Return (X, Y) of the center of cell containing provided text 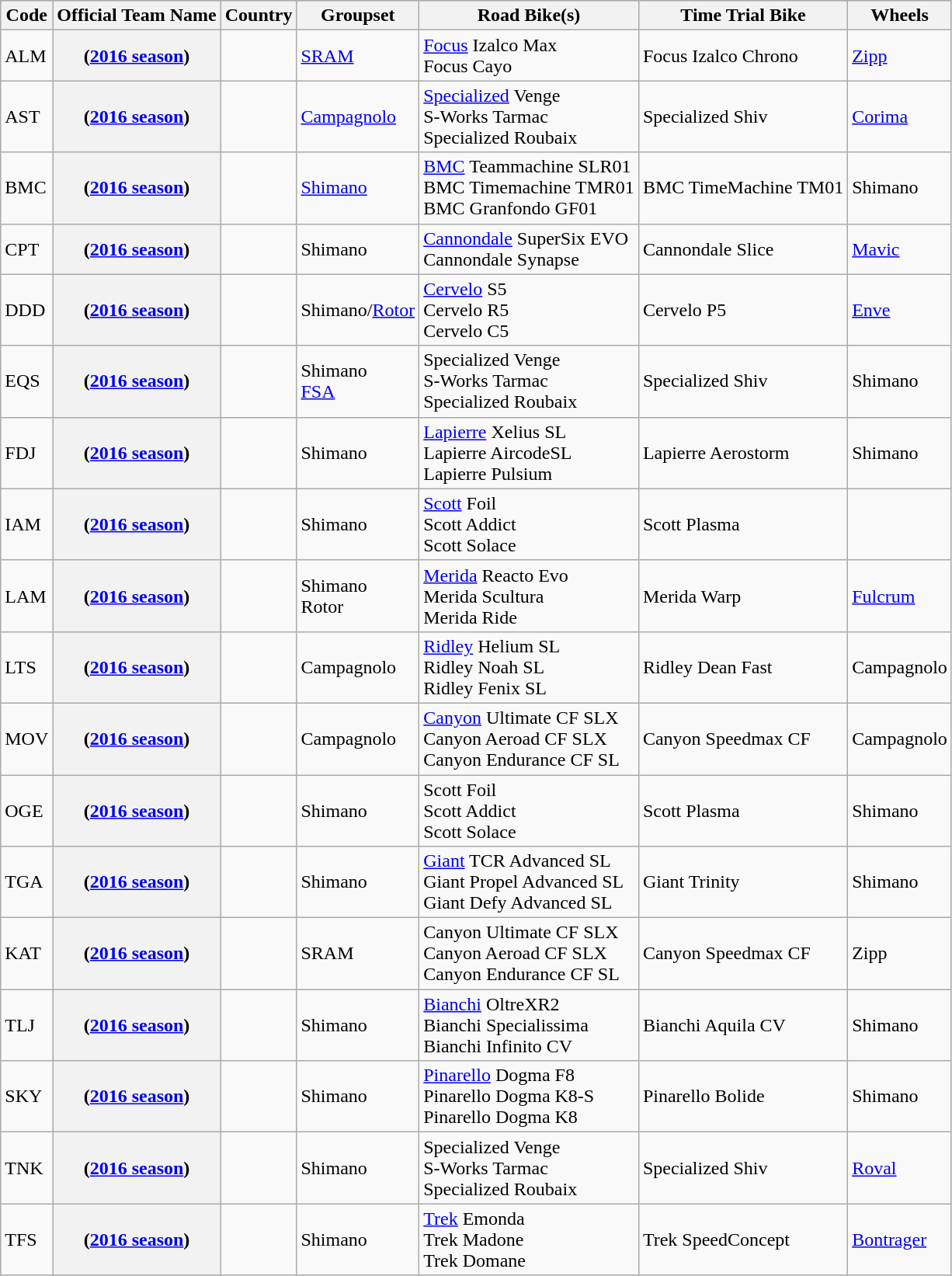
Shimano/Rotor (358, 310)
CPT (26, 249)
Bianchi OltreXR2Bianchi SpecialissimaBianchi Infinito CV (530, 1025)
Enve (900, 310)
Road Bike(s) (530, 16)
Mavic (900, 249)
Pinarello Bolide (742, 1097)
OGE (26, 811)
TNK (26, 1168)
Official Team Name (137, 16)
Groupset (358, 16)
Cervelo S5 Cervelo R5Cervelo C5 (530, 310)
Country (259, 16)
Focus Izalco Chrono (742, 56)
MOV (26, 739)
LTS (26, 667)
Pinarello Dogma F8Pinarello Dogma K8-SPinarello Dogma K8 (530, 1097)
Merida Reacto Evo Merida SculturaMerida Ride (530, 596)
SKY (26, 1097)
BMC (26, 188)
BMC Teammachine SLR01 BMC Timemachine TMR01BMC Granfondo GF01 (530, 188)
Merida Warp (742, 596)
TFS (26, 1239)
Roval (900, 1168)
Cervelo P5 (742, 310)
Shimano Rotor (358, 596)
BMC TimeMachine TM01 (742, 188)
TGA (26, 882)
Code (26, 16)
Lapierre Xelius SLLapierre AircodeSLLapierre Pulsium (530, 453)
AST (26, 116)
Fulcrum (900, 596)
Cannondale Slice (742, 249)
Lapierre Aerostorm (742, 453)
Trek EmondaTrek MadoneTrek Domane (530, 1239)
Ridley Dean Fast (742, 667)
Cannondale SuperSix EVO Cannondale Synapse (530, 249)
Focus Izalco MaxFocus Cayo (530, 56)
KAT (26, 954)
Corima (900, 116)
Wheels (900, 16)
ALM (26, 56)
Time Trial Bike (742, 16)
Ridley Helium SL Ridley Noah SLRidley Fenix SL (530, 667)
Bianchi Aquila CV (742, 1025)
Giant Trinity (742, 882)
DDD (26, 310)
Bontrager (900, 1239)
IAM (26, 524)
Giant TCR Advanced SLGiant Propel Advanced SLGiant Defy Advanced SL (530, 882)
FDJ (26, 453)
LAM (26, 596)
TLJ (26, 1025)
EQS (26, 381)
Trek SpeedConcept (742, 1239)
ShimanoFSA (358, 381)
